Return the (X, Y) coordinate for the center point of the cell that contains the specified text.  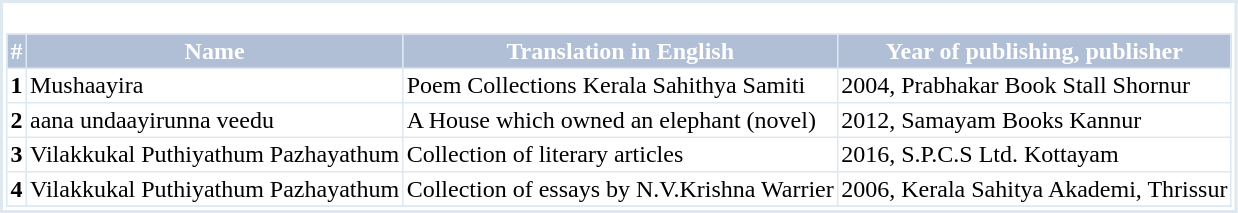
Collection of essays by N.V.Krishna Warrier (620, 189)
2 (17, 120)
Collection of literary articles (620, 154)
Mushaayira (214, 85)
Name (214, 51)
aana undaayirunna veedu (214, 120)
2006, Kerala Sahitya Akademi, Thrissur (1035, 189)
3 (17, 154)
2012, Samayam Books Kannur (1035, 120)
# (17, 51)
1 (17, 85)
2016, S.P.C.S Ltd. Kottayam (1035, 154)
Translation in English (620, 51)
Year of publishing, publisher (1035, 51)
A House which owned an elephant (novel) (620, 120)
2004, Prabhakar Book Stall Shornur (1035, 85)
4 (17, 189)
Poem Collections Kerala Sahithya Samiti (620, 85)
